Scan for the cell matching the given text and deliver its (x, y) coordinate at center. 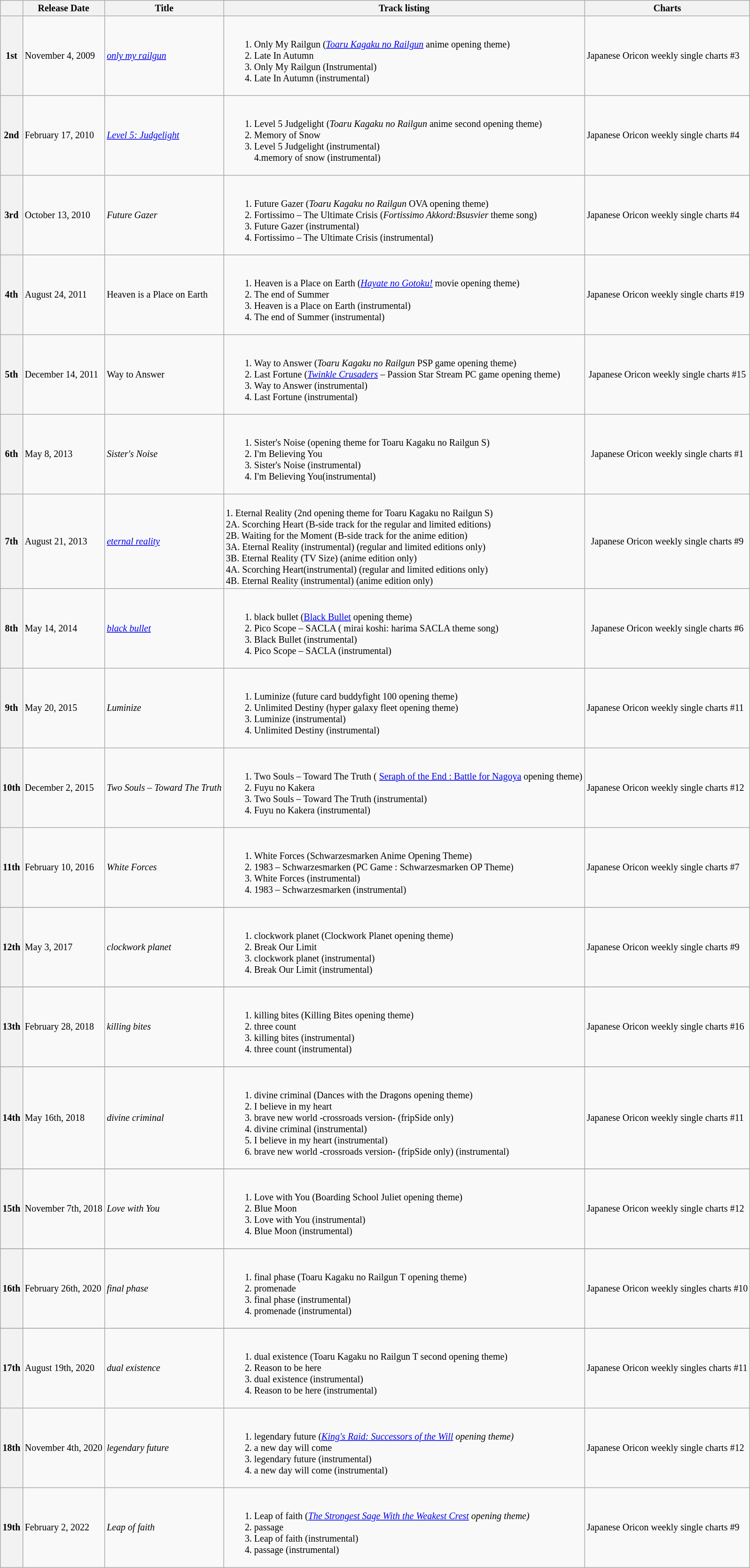
Release Date (63, 8)
7th (11, 542)
Level 5 Judgelight (Toaru Kagaku no Railgun anime second opening theme)Memory of SnowLevel 5 Judgelight (instrumental)4.memory of snow (instrumental) (404, 135)
Love with You (Boarding School Juliet opening theme)Blue MoonLove with You (instrumental)Blue Moon (instrumental) (404, 1209)
May 20, 2015 (63, 708)
19th (11, 1528)
February 2, 2022 (63, 1528)
Japanese Oricon weekly single charts #7 (667, 868)
Love with You (164, 1209)
final phase (164, 1288)
November 4th, 2020 (63, 1448)
clockwork planet (Clockwork Planet opening theme)Break Our Limitclockwork planet (instrumental)Break Our Limit (instrumental) (404, 948)
Track listing (404, 8)
Leap of faith (The Strongest Sage With the Weakest Crest opening theme)passageLeap of faith (instrumental)passage (instrumental) (404, 1528)
May 3, 2017 (63, 948)
divine criminal (164, 1118)
14th (11, 1118)
Only My Railgun (Toaru Kagaku no Railgun anime opening theme)Late In AutumnOnly My Railgun (Instrumental)Late In Autumn (instrumental) (404, 56)
5th (11, 374)
Future Gazer (164, 215)
November 4, 2009 (63, 56)
10th (11, 788)
16th (11, 1288)
8th (11, 629)
4th (11, 295)
3rd (11, 215)
Leap of faith (164, 1528)
killing bites (164, 1027)
Japanese Oricon weekly single charts #15 (667, 374)
Luminize (164, 708)
2nd (11, 135)
Japanese Oricon weekly singles charts #10 (667, 1288)
August 19th, 2020 (63, 1368)
October 13, 2010 (63, 215)
December 14, 2011 (63, 374)
February 10, 2016 (63, 868)
6th (11, 454)
August 21, 2013 (63, 542)
Japanese Oricon weekly single charts #3 (667, 56)
clockwork planet (164, 948)
May 14, 2014 (63, 629)
Two Souls – Toward The Truth (164, 788)
November 7th, 2018 (63, 1209)
May 16th, 2018 (63, 1118)
May 8, 2013 (63, 454)
Heaven is a Place on Earth (164, 295)
Japanese Oricon weekly singles charts #11 (667, 1368)
August 24, 2011 (63, 295)
eternal reality (164, 542)
Japanese Oricon weekly single charts #16 (667, 1027)
dual existence (Toaru Kagaku no Railgun T second opening theme)Reason to be heredual existence (instrumental)Reason to be here (instrumental) (404, 1368)
Sister's Noise (164, 454)
Japanese Oricon weekly single charts #19 (667, 295)
Way to Answer (164, 374)
13th (11, 1027)
Title (164, 8)
18th (11, 1448)
17th (11, 1368)
Charts (667, 8)
December 2, 2015 (63, 788)
final phase (Toaru Kagaku no Railgun T opening theme)promenadefinal phase (instrumental)promenade (instrumental) (404, 1288)
killing bites (Killing Bites opening theme)three countkilling bites (instrumental)three count (instrumental) (404, 1027)
Japanese Oricon weekly single charts #6 (667, 629)
12th (11, 948)
1st (11, 56)
Level 5: Judgelight (164, 135)
White Forces (164, 868)
February 17, 2010 (63, 135)
Japanese Oricon weekly single charts #1 (667, 454)
dual existence (164, 1368)
11th (11, 868)
legendary future (164, 1448)
February 26th, 2020 (63, 1288)
black bullet (164, 629)
Sister's Noise (opening theme for Toaru Kagaku no Railgun S)I'm Believing YouSister's Noise (instrumental)I'm Believing You(instrumental) (404, 454)
only my railgun (164, 56)
February 28, 2018 (63, 1027)
15th (11, 1209)
9th (11, 708)
